Provide the (x, y) coordinate of the cell's center where the given text is located.  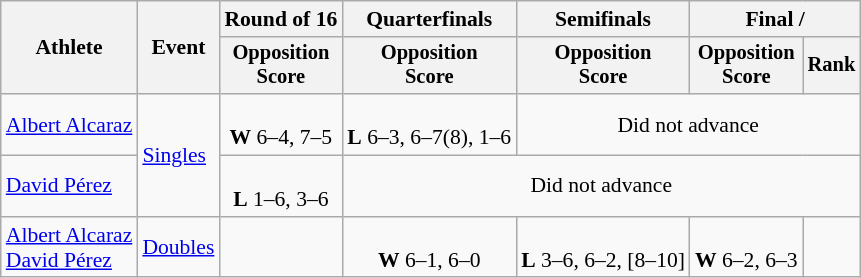
Quarterfinals (429, 19)
Athlete (70, 48)
Albert AlcarazDavid Pérez (70, 248)
Event (178, 48)
Final / (775, 19)
Rank (832, 66)
L 1–6, 3–6 (280, 186)
W 6–1, 6–0 (429, 248)
Round of 16 (280, 19)
Singles (178, 155)
L 3–6, 6–2, [8–10] (603, 248)
W 6–4, 7–5 (280, 124)
Albert Alcaraz (70, 124)
David Pérez (70, 186)
Doubles (178, 248)
Semifinals (603, 19)
W 6–2, 6–3 (746, 248)
L 6–3, 6–7(8), 1–6 (429, 124)
